Detect which cell encompasses the target text, then output its (X, Y) center coordinate. 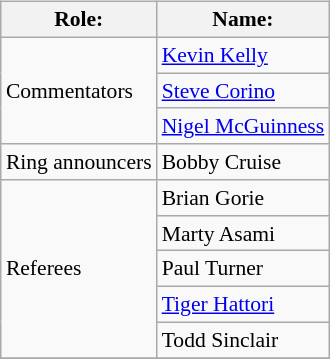
Tiger Hattori (244, 305)
Todd Sinclair (244, 340)
Referees (79, 269)
Paul Turner (244, 269)
Nigel McGuinness (244, 126)
Bobby Cruise (244, 162)
Kevin Kelly (244, 55)
Steve Corino (244, 91)
Marty Asami (244, 233)
Brian Gorie (244, 198)
Ring announcers (79, 162)
Role: (79, 20)
Name: (244, 20)
Commentators (79, 90)
